Search for the cell housing the specified text and yield its (x, y) center coordinate. 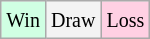
Win (24, 20)
Draw (72, 20)
Loss (126, 20)
